Extract the (X, Y) coordinate from the center of the cell holding the provided text.  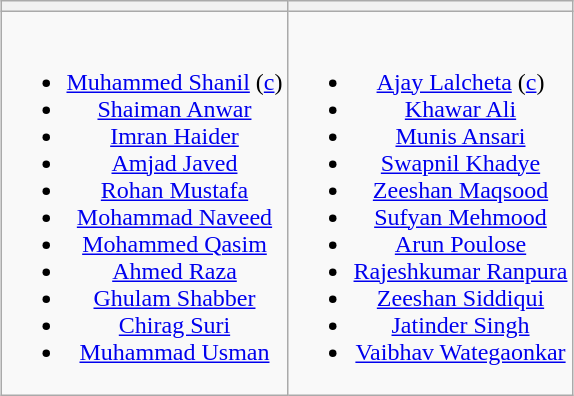
Muhammed Shanil (c)Shaiman AnwarImran HaiderAmjad JavedRohan MustafaMohammad NaveedMohammed QasimAhmed RazaGhulam ShabberChirag SuriMuhammad Usman (144, 204)
